Locate the cell with the specified text and output its (x, y) center coordinate. 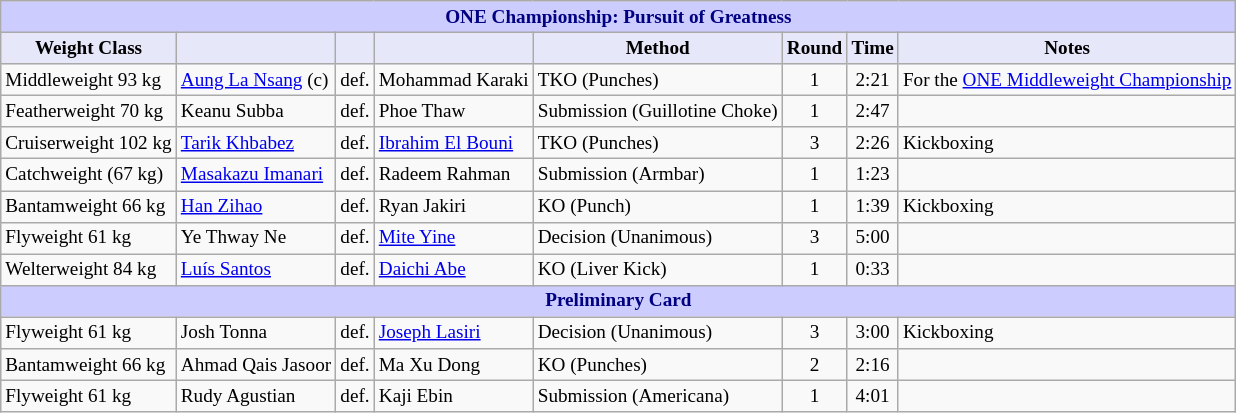
Method (658, 48)
Rudy Agustian (256, 396)
3:00 (872, 333)
KO (Punches) (658, 365)
Round (814, 48)
Preliminary Card (618, 301)
Kaji Ebin (454, 396)
Submission (Guillotine Choke) (658, 111)
5:00 (872, 238)
2 (814, 365)
2:47 (872, 111)
2:21 (872, 80)
Luís Santos (256, 270)
Ma Xu Dong (454, 365)
Aung La Nsang (c) (256, 80)
4:01 (872, 396)
Han Zihao (256, 206)
Ibrahim El Bouni (454, 143)
For the ONE Middleweight Championship (1067, 80)
Joseph Lasiri (454, 333)
Featherweight 70 kg (89, 111)
Ryan Jakiri (454, 206)
Welterweight 84 kg (89, 270)
KO (Punch) (658, 206)
Masakazu Imanari (256, 175)
Submission (Armbar) (658, 175)
2:16 (872, 365)
Mite Yine (454, 238)
1:39 (872, 206)
Catchweight (67 kg) (89, 175)
KO (Liver Kick) (658, 270)
2:26 (872, 143)
Submission (Americana) (658, 396)
Ahmad Qais Jasoor (256, 365)
ONE Championship: Pursuit of Greatness (618, 17)
Weight Class (89, 48)
Tarik Khbabez (256, 143)
Middleweight 93 kg (89, 80)
Notes (1067, 48)
Josh Tonna (256, 333)
Daichi Abe (454, 270)
Ye Thway Ne (256, 238)
Phoe Thaw (454, 111)
1:23 (872, 175)
Radeem Rahman (454, 175)
0:33 (872, 270)
Time (872, 48)
Mohammad Karaki (454, 80)
Keanu Subba (256, 111)
Cruiserweight 102 kg (89, 143)
